Pinpoint the cell where the given text exists, returning its [x, y] midpoint coordinate. 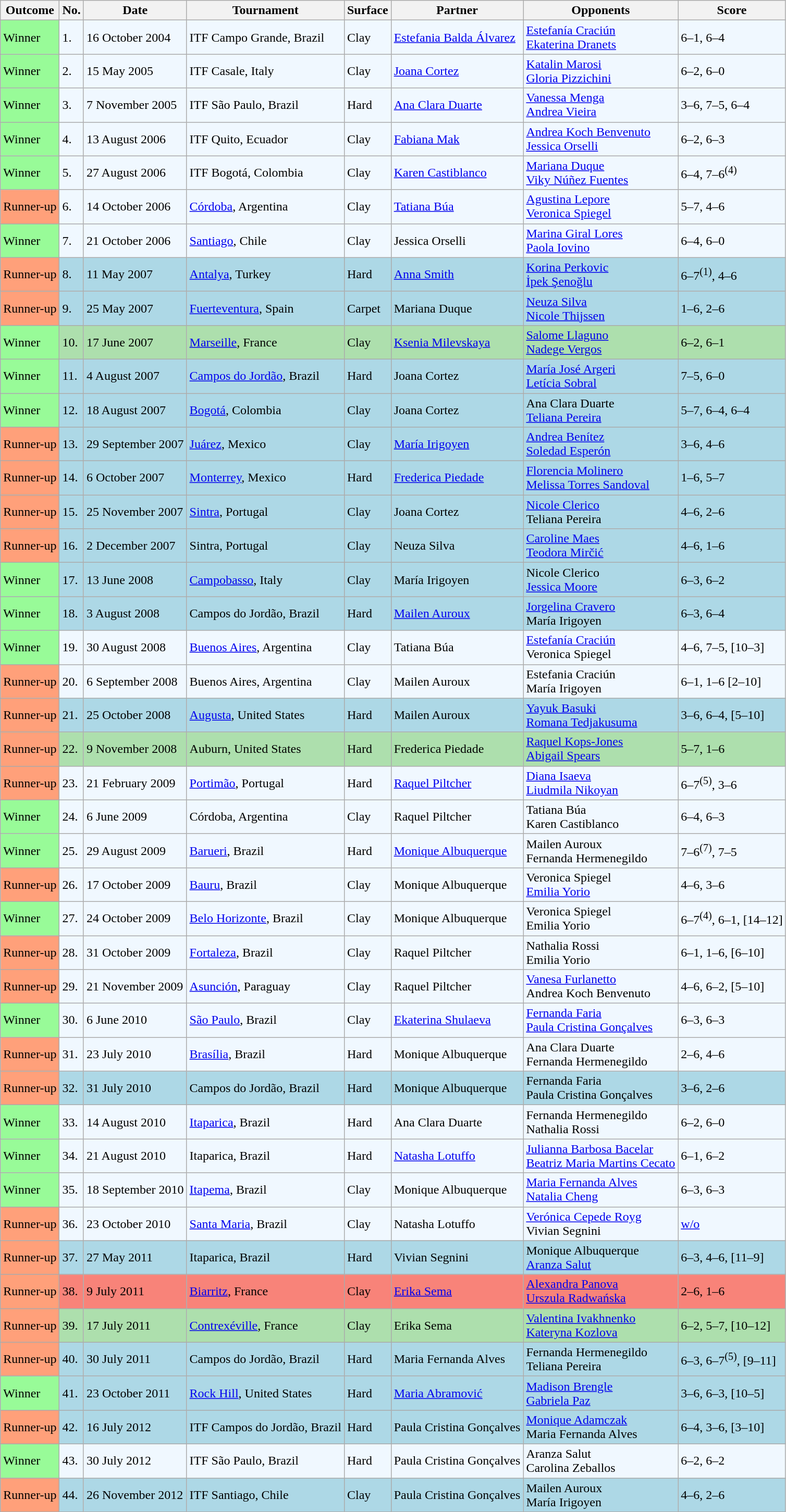
9. [71, 308]
Fernanda Hermenegildo Teliana Pereira [600, 1359]
Jorgelina Cravero María Irigoyen [600, 614]
2–6, 4–6 [732, 1055]
4–6, 7–5, [10–3] [732, 647]
18. [71, 614]
Alexandra Panova Urszula Radwańska [600, 1291]
17 July 2011 [135, 1325]
11. [71, 376]
ITF Campos do Jordão, Brazil [265, 1427]
Caroline Maes Teodora Mirčić [600, 546]
Brasília, Brazil [265, 1055]
Score [732, 10]
11 May 2007 [135, 274]
Surface [367, 10]
Vanessa Menga Andrea Vieira [600, 105]
3. [71, 105]
23 October 2010 [135, 1223]
Barueri, Brazil [265, 850]
Fabiana Mak [457, 139]
16 July 2012 [135, 1427]
41. [71, 1393]
13 June 2008 [135, 579]
Yayuk Basuki Romana Tedjakusuma [600, 715]
26. [71, 885]
Antalya, Turkey [265, 274]
Maria Fernanda Alves Natalia Cheng [600, 1190]
Fortaleza, Brazil [265, 952]
16 October 2004 [135, 38]
26 November 2012 [135, 1494]
ITF Santiago, Chile [265, 1494]
6–2, 6–3 [732, 139]
21 August 2010 [135, 1156]
6 October 2007 [135, 478]
Opponents [600, 10]
13 August 2006 [135, 139]
14 October 2006 [135, 206]
Maria Fernanda Alves [457, 1359]
21 February 2009 [135, 783]
30 August 2008 [135, 647]
Verónica Cepede Royg Vivian Segnini [600, 1223]
31. [71, 1055]
Aranza Salut Carolina Zeballos [600, 1461]
1–6, 5–7 [732, 478]
5. [71, 173]
Fuerteventura, Spain [265, 308]
Ana Clara Duarte Teliana Pereira [600, 410]
25 November 2007 [135, 512]
Neuza Silva Nicole Thijssen [600, 308]
6–7(1), 4–6 [732, 274]
28. [71, 952]
12. [71, 410]
27 August 2006 [135, 173]
6–3, 6–4 [732, 614]
Katalin Marosi Gloria Pizzichini [600, 71]
Estefania Craciún María Irigoyen [600, 681]
6–3, 4–6, [11–9] [732, 1258]
6–7(4), 6–1, [14–12] [732, 918]
25 October 2008 [135, 715]
Anna Smith [457, 274]
Mailen Auroux Fernanda Hermenegildo [600, 850]
14 August 2010 [135, 1122]
27 May 2011 [135, 1258]
19. [71, 647]
1–6, 2–6 [732, 308]
Marseille, France [265, 342]
Diana Isaeva Liudmila Nikoyan [600, 783]
30 July 2012 [135, 1461]
23 July 2010 [135, 1055]
9 July 2011 [135, 1291]
Nicole Clerico Teliana Pereira [600, 512]
21 November 2009 [135, 987]
Salome Llaguno Nadege Vergos [600, 342]
Raquel Kops-Jones Abigail Spears [600, 749]
Partner [457, 10]
17 October 2009 [135, 885]
No. [71, 10]
24. [71, 817]
15. [71, 512]
Vivian Segnini [457, 1258]
23. [71, 783]
São Paulo, Brazil [265, 1020]
25 May 2007 [135, 308]
Florencia Molinero Melissa Torres Sandoval [600, 478]
7–6(7), 7–5 [732, 850]
Monique Adamczak Maria Fernanda Alves [600, 1427]
3–6, 2–6 [732, 1088]
Rock Hill, United States [265, 1393]
21 October 2006 [135, 241]
6–7(5), 3–6 [732, 783]
Vanesa Furlanetto Andrea Koch Benvenuto [600, 987]
3–6, 4–6 [732, 444]
35. [71, 1190]
29. [71, 987]
6–4, 7–6(4) [732, 173]
Mariana Duque Viky Núñez Fuentes [600, 173]
42. [71, 1427]
Estefania Balda Álvarez [457, 38]
Tournament [265, 10]
6–4, 6–0 [732, 241]
18 August 2007 [135, 410]
10. [71, 342]
Marina Giral Lores Paola Iovino [600, 241]
6–2, 6–2 [732, 1461]
37. [71, 1258]
23 October 2011 [135, 1393]
6 June 2010 [135, 1020]
Neuza Silva [457, 546]
Valentina Ivakhnenko Kateryna Kozlova [600, 1325]
w/o [732, 1223]
8. [71, 274]
6–1, 1–6, [6–10] [732, 952]
6–3, 6–2 [732, 579]
ITF Campo Grande, Brazil [265, 38]
38. [71, 1291]
29 August 2009 [135, 850]
6 September 2008 [135, 681]
2–6, 1–6 [732, 1291]
4. [71, 139]
Belo Horizonte, Brazil [265, 918]
3 August 2008 [135, 614]
31 October 2009 [135, 952]
30 July 2011 [135, 1359]
6–1, 6–4 [732, 38]
3–6, 7–5, 6–4 [732, 105]
6–2, 5–7, [10–12] [732, 1325]
Asunción, Paraguay [265, 987]
6–1, 6–2 [732, 1156]
17. [71, 579]
Portimão, Portugal [265, 783]
39. [71, 1325]
2. [71, 71]
4–6, 3–6 [732, 885]
3–6, 6–3, [10–5] [732, 1393]
Monique Albuquerque Aranza Salut [600, 1258]
Estefanía Craciún Ekaterina Dranets [600, 38]
6–4, 3–6, [3–10] [732, 1427]
Jessica Orselli [457, 241]
4 August 2007 [135, 376]
Karen Castiblanco [457, 173]
Andrea Koch Benvenuto Jessica Orselli [600, 139]
Campobasso, Italy [265, 579]
5–7, 6–4, 6–4 [732, 410]
ITF Casale, Italy [265, 71]
3–6, 6–4, [5–10] [732, 715]
Nicole Clerico Jessica Moore [600, 579]
Julianna Barbosa Bacelar Beatriz Maria Martins Cecato [600, 1156]
Madison Brengle Gabriela Paz [600, 1393]
Itapema, Brazil [265, 1190]
Santiago, Chile [265, 241]
25. [71, 850]
6. [71, 206]
ITF Bogotá, Colombia [265, 173]
María José Argeri Letícia Sobral [600, 376]
1. [71, 38]
Augusta, United States [265, 715]
Contrexéville, France [265, 1325]
Biarritz, France [265, 1291]
Carpet [367, 308]
Ekaterina Shulaeva [457, 1020]
Tatiana Búa Karen Castiblanco [600, 817]
Juárez, Mexico [265, 444]
20. [71, 681]
Andrea Benítez Soledad Esperón [600, 444]
13. [71, 444]
31 July 2010 [135, 1088]
Bauru, Brazil [265, 885]
Ksenia Milevskaya [457, 342]
21. [71, 715]
15 May 2005 [135, 71]
5–7, 4–6 [732, 206]
6 June 2009 [135, 817]
40. [71, 1359]
22. [71, 749]
16. [71, 546]
6–2, 6–1 [732, 342]
14. [71, 478]
44. [71, 1494]
Bogotá, Colombia [265, 410]
18 September 2010 [135, 1190]
Santa Maria, Brazil [265, 1223]
33. [71, 1122]
Auburn, United States [265, 749]
Outcome [30, 10]
4–6, 1–6 [732, 546]
36. [71, 1223]
43. [71, 1461]
32. [71, 1088]
27. [71, 918]
7 November 2005 [135, 105]
2 December 2007 [135, 546]
Agustina Lepore Veronica Spiegel [600, 206]
Nathalia Rossi Emilia Yorio [600, 952]
24 October 2009 [135, 918]
7–5, 6–0 [732, 376]
17 June 2007 [135, 342]
9 November 2008 [135, 749]
Maria Abramović [457, 1393]
Mailen Auroux María Irigoyen [600, 1494]
Monterrey, Mexico [265, 478]
4–6, 6–2, [5–10] [732, 987]
34. [71, 1156]
Mariana Duque [457, 308]
6–3, 6–7(5), [9–11] [732, 1359]
6–1, 1–6 [2–10] [732, 681]
29 September 2007 [135, 444]
6–4, 6–3 [732, 817]
7. [71, 241]
Date [135, 10]
5–7, 1–6 [732, 749]
Ana Clara Duarte Fernanda Hermenegildo [600, 1055]
30. [71, 1020]
ITF Quito, Ecuador [265, 139]
Korina Perkovic İpek Şenoğlu [600, 274]
Fernanda Hermenegildo Nathalia Rossi [600, 1122]
Estefanía Craciún Veronica Spiegel [600, 647]
